Identify which cell holds the provided text, then report its (X, Y) central coordinate. 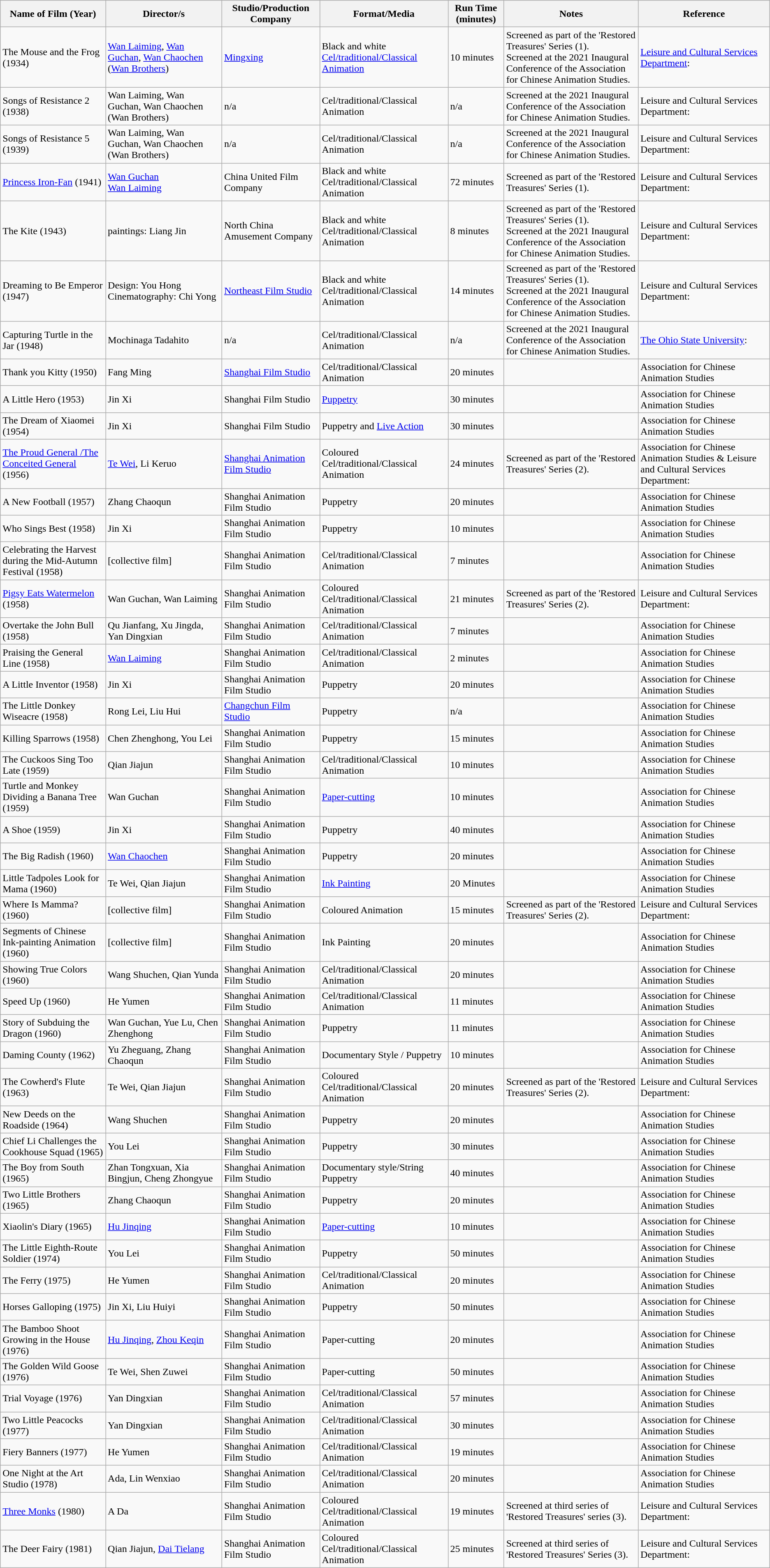
The Golden Wild Goose (1976) (53, 1371)
Little Tadpoles Look for Mama (1960) (53, 883)
The Cowherd's Flute (1963) (53, 1087)
Fiery Banners (1977) (53, 1452)
Reference (704, 14)
Association for Chinese Animation Studies & Leisure and Cultural Services Department: (704, 463)
Wan Guchan, Wan Laiming (164, 599)
A Little Inventor (1958) (53, 685)
Changchun Film Studio (271, 711)
Qu Jianfang, Xu Jingda, Yan Dingxian (164, 631)
Screened at third series of 'Restored Treasures' Series (3). (571, 1549)
The Ferry (1975) (53, 1280)
Northeast Film Studio (271, 291)
Wan Laiming, Wan Guchan, Wan Chaochen (Wan Brothers) (164, 57)
Mingxing (271, 57)
One Night at the Art Studio (1978) (53, 1479)
A Da (164, 1511)
Jin Xi, Liu Huiyi (164, 1307)
A Shoe (1959) (53, 830)
21 minutes (476, 599)
Praising the General Line (1958) (53, 658)
Coloured Animation (384, 910)
Wang Shuchen, Qian Yunda (164, 975)
Wan Guchan, Yue Lu, Chen Zhenghong (164, 1028)
The Big Radish (1960) (53, 856)
Qian Jiajun, Dai Tielang (164, 1549)
Speed Up (1960) (53, 1002)
20 Minutes (476, 883)
Rong Lei, Liu Hui (164, 711)
New Deeds on the Roadside (1964) (53, 1119)
The Little Donkey Wiseacre (1958) (53, 711)
Studio/Production Company (271, 14)
Hu Jinqing, Zhou Keqin (164, 1339)
The Deer Fairy (1981) (53, 1549)
Format/Media (384, 14)
Turtle and Monkey Dividing a Banana Tree (1959) (53, 797)
14 minutes (476, 291)
Showing True Colors (1960) (53, 975)
Name of Film (Year) (53, 14)
Ada, Lin Wenxiao (164, 1479)
Documentary Style / Puppetry (384, 1055)
Two Little Brothers (1965) (53, 1200)
Documentary style/String Puppetry (384, 1173)
Story of Subduing the Dragon (1960) (53, 1028)
The Kite (1943) (53, 231)
Celebrating the Harvest during the Mid-Autumn Festival (1958) (53, 561)
Puppetry and Live Action (384, 426)
Hu Jinqing (164, 1226)
Songs of Resistance 2 (1938) (53, 106)
72 minutes (476, 182)
Horses Galloping (1975) (53, 1307)
China United Film Company (271, 182)
A New Football (1957) (53, 501)
The Dream of Xiaomei (1954) (53, 426)
Who Sings Best (1958) (53, 528)
Fang Ming (164, 372)
Qian Jiajun (164, 765)
The Ohio State University: (704, 340)
Chen Zhenghong, You Lei (164, 738)
Songs of Resistance 5 (1939) (53, 144)
Three Monks (1980) (53, 1511)
Xiaolin's Diary (1965) (53, 1226)
The Mouse and the Frog (1934) (53, 57)
Pigsy Eats Watermelon (1958) (53, 599)
Two Little Peacocks (1977) (53, 1425)
Thank you Kitty (1950) (53, 372)
A Little Hero (1953) (53, 399)
North China Amusement Company (271, 231)
The Bamboo Shoot Growing in the House (1976) (53, 1339)
Zhan Tongxuan, Xia Bingjun, Cheng Zhongyue (164, 1173)
Mochinaga Tadahito (164, 340)
Screened at third series of 'Restored Treasures' series (3). (571, 1511)
Te Wei, Shen Zuwei (164, 1371)
Overtake the John Bull (1958) (53, 631)
Wan Guchan (164, 797)
Capturing Turtle in the Jar (1948) (53, 340)
Notes (571, 14)
Daming County (1962) (53, 1055)
Princess Iron-Fan (1941) (53, 182)
Design: You HongCinematography: Chi Yong (164, 291)
Director/s (164, 14)
Yu Zheguang, Zhang Chaoqun (164, 1055)
Dreaming to Be Emperor (1947) (53, 291)
Wan Laiming (164, 658)
paintings: Liang Jin (164, 231)
Run Time (minutes) (476, 14)
Where Is Mamma? (1960) (53, 910)
Trial Voyage (1976) (53, 1398)
Wan Chaochen (164, 856)
The Cuckoos Sing Too Late (1959) (53, 765)
Chief Li Challenges the Cookhouse Squad (1965) (53, 1147)
Wang Shuchen (164, 1119)
The Proud General /The Conceited General (1956) (53, 463)
57 minutes (476, 1398)
24 minutes (476, 463)
Segments of Chinese Ink-painting Animation (1960) (53, 942)
Killing Sparrows (1958) (53, 738)
8 minutes (476, 231)
Te Wei, Li Keruo (164, 463)
25 minutes (476, 1549)
Screened as part of the 'Restored Treasures' Series (1). (571, 182)
The Boy from South (1965) (53, 1173)
2 minutes (476, 658)
The Little Eighth-Route Soldier (1974) (53, 1254)
Wan GuchanWan Laiming (164, 182)
